Extract the (x, y) coordinate from the center of the cell holding the provided text.  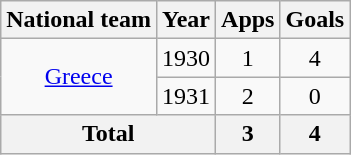
3 (248, 134)
Greece (79, 77)
Goals (315, 20)
National team (79, 20)
1930 (186, 58)
1931 (186, 96)
Year (186, 20)
0 (315, 96)
2 (248, 96)
Apps (248, 20)
Total (108, 134)
1 (248, 58)
